Provide the (X, Y) coordinate of the cell's center where the given text is located.  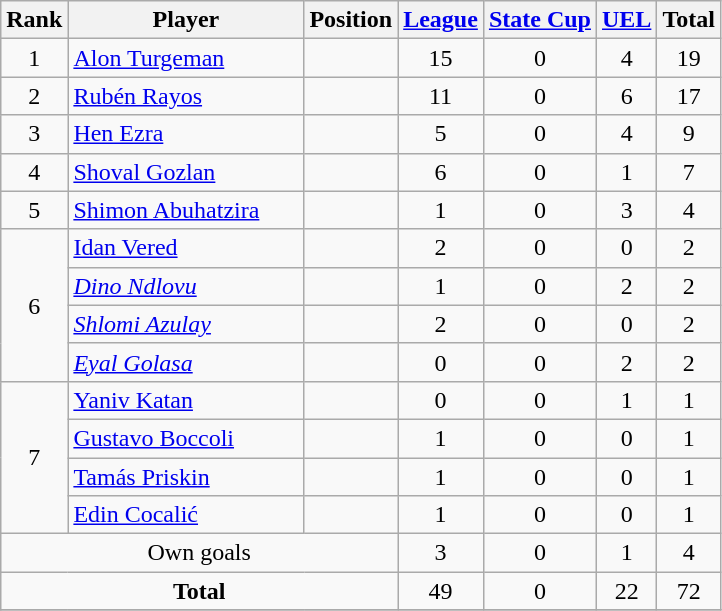
11 (441, 96)
Eyal Golasa (186, 362)
Shlomi Azulay (186, 324)
9 (689, 134)
UEL (626, 20)
Tamás Priskin (186, 477)
Rank (34, 20)
15 (441, 58)
Own goals (200, 553)
Position (351, 20)
72 (689, 591)
Alon Turgeman (186, 58)
State Cup (540, 20)
Shimon Abuhatzira (186, 210)
Yaniv Katan (186, 400)
Gustavo Boccoli (186, 438)
19 (689, 58)
Shoval Gozlan (186, 172)
Hen Ezra (186, 134)
Rubén Rayos (186, 96)
Edin Cocalić (186, 515)
Dino Ndlovu (186, 286)
22 (626, 591)
Player (186, 20)
Idan Vered (186, 248)
49 (441, 591)
17 (689, 96)
League (441, 20)
